Capture the cell that displays the provided text and extract its (x, y) central coordinate. 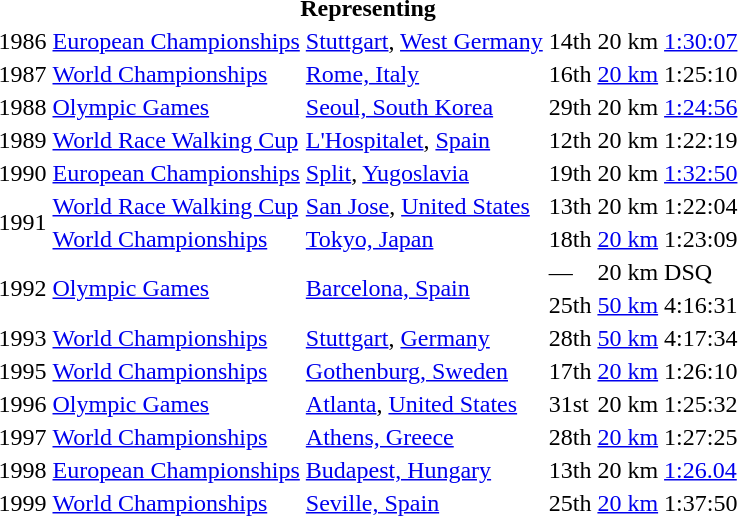
12th (570, 140)
17th (570, 371)
Rome, Italy (424, 74)
Stuttgart, West Germany (424, 41)
Gothenburg, Sweden (424, 371)
Barcelona, Spain (424, 288)
19th (570, 173)
Seoul, South Korea (424, 107)
29th (570, 107)
31st (570, 404)
Atlanta, United States (424, 404)
L'Hospitalet, Spain (424, 140)
— (570, 272)
14th (570, 41)
Budapest, Hungary (424, 470)
18th (570, 239)
25th (570, 305)
Tokyo, Japan (424, 239)
Split, Yugoslavia (424, 173)
16th (570, 74)
San Jose, United States (424, 206)
Athens, Greece (424, 437)
Stuttgart, Germany (424, 338)
